Scan for the cell matching the given text and deliver its (X, Y) coordinate at center. 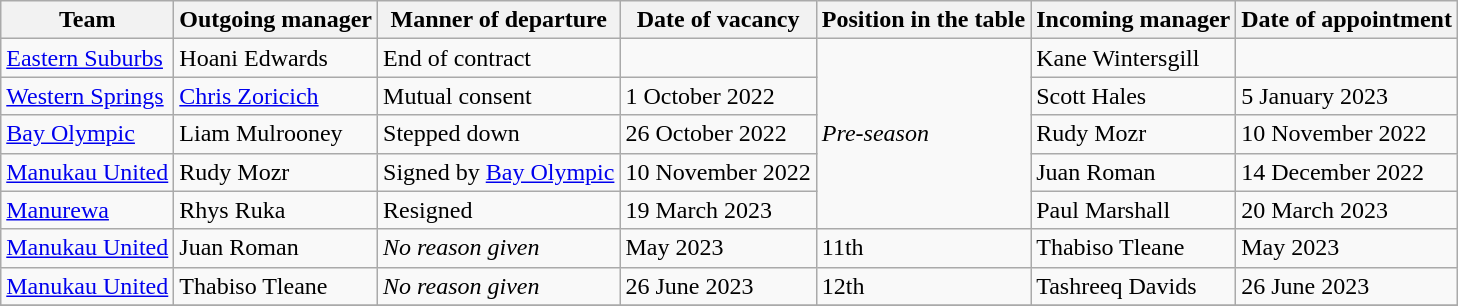
14 December 2022 (1347, 172)
Bay Olympic (88, 134)
19 March 2023 (718, 210)
Manner of departure (499, 20)
Kane Wintersgill (1134, 58)
Outgoing manager (276, 20)
Liam Mulrooney (276, 134)
Chris Zoricich (276, 96)
Resigned (499, 210)
Team (88, 20)
Western Springs (88, 96)
Stepped down (499, 134)
End of contract (499, 58)
11th (923, 248)
Manurewa (88, 210)
26 October 2022 (718, 134)
Date of vacancy (718, 20)
Date of appointment (1347, 20)
20 March 2023 (1347, 210)
Paul Marshall (1134, 210)
Scott Hales (1134, 96)
1 October 2022 (718, 96)
Incoming manager (1134, 20)
Hoani Edwards (276, 58)
Pre-season (923, 134)
Signed by Bay Olympic (499, 172)
Eastern Suburbs (88, 58)
12th (923, 286)
Rhys Ruka (276, 210)
5 January 2023 (1347, 96)
Tashreeq Davids (1134, 286)
Position in the table (923, 20)
Mutual consent (499, 96)
